Extract the (x, y) coordinate from the center of the cell holding the provided text.  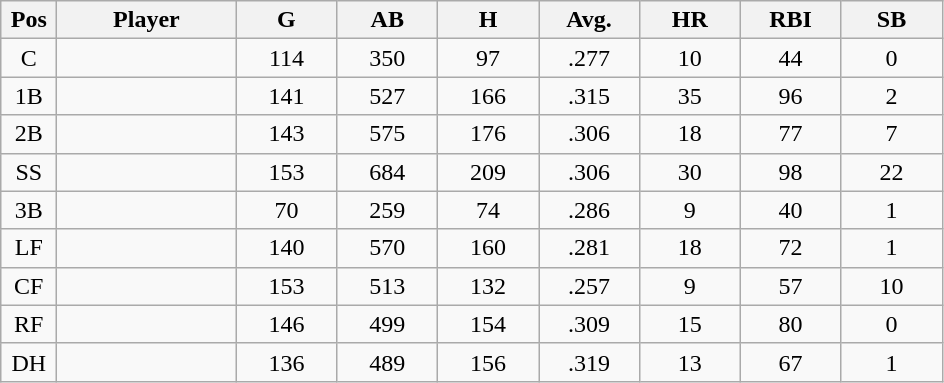
489 (388, 362)
350 (388, 58)
77 (790, 134)
136 (286, 362)
575 (388, 134)
154 (488, 324)
114 (286, 58)
RBI (790, 20)
35 (690, 96)
2 (892, 96)
15 (690, 324)
156 (488, 362)
.286 (590, 210)
.277 (590, 58)
LF (29, 248)
570 (388, 248)
.257 (590, 286)
67 (790, 362)
SS (29, 172)
97 (488, 58)
1B (29, 96)
44 (790, 58)
H (488, 20)
HR (690, 20)
30 (690, 172)
132 (488, 286)
Pos (29, 20)
7 (892, 134)
141 (286, 96)
74 (488, 210)
176 (488, 134)
RF (29, 324)
.319 (590, 362)
DH (29, 362)
57 (790, 286)
166 (488, 96)
513 (388, 286)
70 (286, 210)
Player (146, 20)
.309 (590, 324)
684 (388, 172)
259 (388, 210)
146 (286, 324)
72 (790, 248)
22 (892, 172)
80 (790, 324)
96 (790, 96)
143 (286, 134)
3B (29, 210)
160 (488, 248)
.281 (590, 248)
AB (388, 20)
499 (388, 324)
40 (790, 210)
SB (892, 20)
98 (790, 172)
G (286, 20)
209 (488, 172)
140 (286, 248)
C (29, 58)
Avg. (590, 20)
2B (29, 134)
CF (29, 286)
527 (388, 96)
13 (690, 362)
.315 (590, 96)
